Return the [x, y] coordinate for the center point of the cell that contains the specified text.  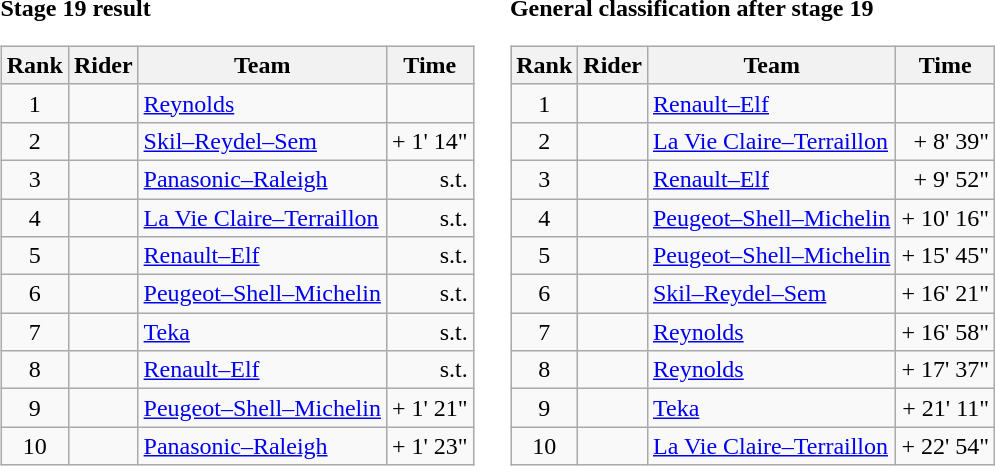
+ 1' 21" [430, 408]
+ 1' 23" [430, 446]
+ 22' 54" [946, 446]
+ 16' 58" [946, 332]
+ 17' 37" [946, 370]
+ 8' 39" [946, 141]
+ 9' 52" [946, 179]
+ 21' 11" [946, 408]
+ 10' 16" [946, 217]
+ 1' 14" [430, 141]
+ 15' 45" [946, 256]
+ 16' 21" [946, 294]
